Find where the given text appears and provide that cell's center as [x, y] coordinate. 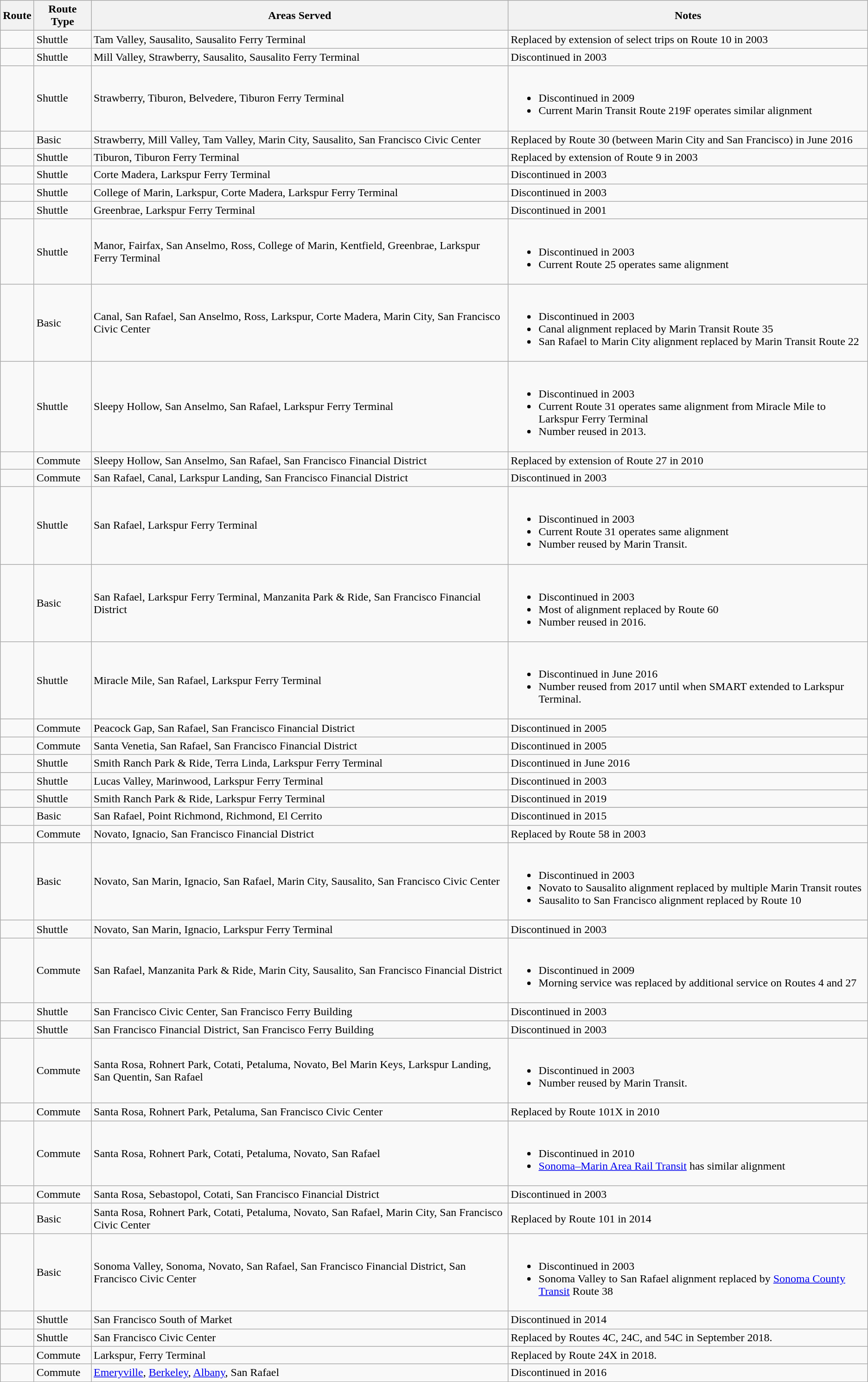
Smith Ranch Park & Ride, Larkspur Ferry Terminal [300, 799]
Discontinued in June 2016 [688, 763]
Discontinued in 2003Current Route 31 operates same alignmentNumber reused by Marin Transit. [688, 526]
Smith Ranch Park & Ride, Terra Linda, Larkspur Ferry Terminal [300, 763]
Discontinued in 2010Sonoma–Marin Area Rail Transit has similar alignment [688, 1153]
Discontinued in 2003Current Route 31 operates same alignment from Miracle Mile to Larkspur Ferry TerminalNumber reused in 2013. [688, 406]
College of Marin, Larkspur, Corte Madera, Larkspur Ferry Terminal [300, 192]
Discontinued in 2015 [688, 816]
San Francisco Civic Center, San Francisco Ferry Building [300, 1011]
Tam Valley, Sausalito, Sausalito Ferry Terminal [300, 39]
Discontinued in 2003Canal alignment replaced by Marin Transit Route 35San Rafael to Marin City alignment replaced by Marin Transit Route 22 [688, 323]
Discontinued in 2001 [688, 210]
Novato, Ignacio, San Francisco Financial District [300, 834]
Discontinued in 2003Most of alignment replaced by Route 60Number reused in 2016. [688, 603]
Sleepy Hollow, San Anselmo, San Rafael, San Francisco Financial District [300, 461]
Replaced by extension of Route 27 in 2010 [688, 461]
Discontinued in 2009Morning service was replaced by additional service on Routes 4 and 27 [688, 970]
Santa Rosa, Rohnert Park, Cotati, Petaluma, Novato, San Rafael [300, 1153]
Replaced by Route 24X in 2018. [688, 1355]
Tiburon, Tiburon Ferry Terminal [300, 157]
Discontinued in 2016 [688, 1373]
Greenbrae, Larkspur Ferry Terminal [300, 210]
San Rafael, Point Richmond, Richmond, El Cerrito [300, 816]
Areas Served [300, 16]
Canal, San Rafael, San Anselmo, Ross, Larkspur, Corte Madera, Marin City, San Francisco Civic Center [300, 323]
San Francisco Financial District, San Francisco Ferry Building [300, 1029]
Discontinued in June 2016Number reused from 2017 until when SMART extended to Larkspur Terminal. [688, 681]
Replaced by extension of select trips on Route 10 in 2003 [688, 39]
Sonoma Valley, Sonoma, Novato, San Rafael, San Francisco Financial District, San Francisco Civic Center [300, 1273]
San Francisco South of Market [300, 1320]
Novato, San Marin, Ignacio, San Rafael, Marin City, Sausalito, San Francisco Civic Center [300, 881]
Santa Rosa, Rohnert Park, Petaluma, San Francisco Civic Center [300, 1112]
Discontinued in 2003Number reused by Marin Transit. [688, 1071]
Discontinued in 2003Sonoma Valley to San Rafael alignment replaced by Sonoma County Transit Route 38 [688, 1273]
Corte Madera, Larkspur Ferry Terminal [300, 175]
Emeryville, Berkeley, Albany, San Rafael [300, 1373]
Discontinued in 2019 [688, 799]
Mill Valley, Strawberry, Sausalito, Sausalito Ferry Terminal [300, 57]
Notes [688, 16]
Santa Rosa, Sebastopol, Cotati, San Francisco Financial District [300, 1195]
San Rafael, Larkspur Ferry Terminal, Manzanita Park & Ride, San Francisco Financial District [300, 603]
Replaced by Route 101 in 2014 [688, 1219]
Route [17, 16]
Replaced by Route 30 (between Marin City and San Francisco) in June 2016 [688, 140]
San Rafael, Larkspur Ferry Terminal [300, 526]
Sleepy Hollow, San Anselmo, San Rafael, Larkspur Ferry Terminal [300, 406]
Discontinued in 2003Novato to Sausalito alignment replaced by multiple Marin Transit routesSausalito to San Francisco alignment replaced by Route 10 [688, 881]
Novato, San Marin, Ignacio, Larkspur Ferry Terminal [300, 929]
Route Type [62, 16]
Replaced by Routes 4C, 24C, and 54C in September 2018. [688, 1337]
Lucas Valley, Marinwood, Larkspur Ferry Terminal [300, 781]
Replaced by Route 101X in 2010 [688, 1112]
Strawberry, Mill Valley, Tam Valley, Marin City, Sausalito, San Francisco Civic Center [300, 140]
Manor, Fairfax, San Anselmo, Ross, College of Marin, Kentfield, Greenbrae, Larkspur Ferry Terminal [300, 251]
Discontinued in 2014 [688, 1320]
Discontinued in 2003Current Route 25 operates same alignment [688, 251]
Replaced by Route 58 in 2003 [688, 834]
Santa Venetia, San Rafael, San Francisco Financial District [300, 746]
Santa Rosa, Rohnert Park, Cotati, Petaluma, Novato, San Rafael, Marin City, San Francisco Civic Center [300, 1219]
Strawberry, Tiburon, Belvedere, Tiburon Ferry Terminal [300, 98]
Santa Rosa, Rohnert Park, Cotati, Petaluma, Novato, Bel Marin Keys, Larkspur Landing, San Quentin, San Rafael [300, 1071]
Peacock Gap, San Rafael, San Francisco Financial District [300, 728]
Larkspur, Ferry Terminal [300, 1355]
San Francisco Civic Center [300, 1337]
San Rafael, Manzanita Park & Ride, Marin City, Sausalito, San Francisco Financial District [300, 970]
Replaced by extension of Route 9 in 2003 [688, 157]
Miracle Mile, San Rafael, Larkspur Ferry Terminal [300, 681]
Discontinued in 2009Current Marin Transit Route 219F operates similar alignment [688, 98]
San Rafael, Canal, Larkspur Landing, San Francisco Financial District [300, 478]
